Scan for the cell matching the given text and deliver its (X, Y) coordinate at center. 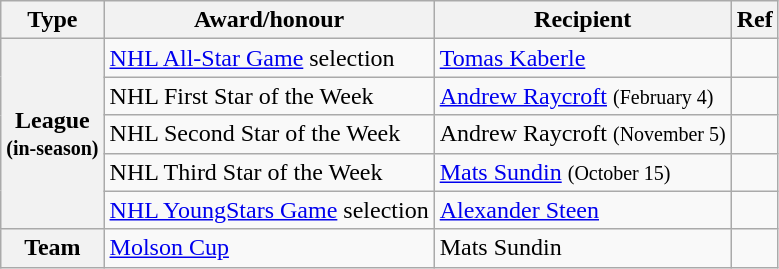
Mats Sundin (October 15) (582, 172)
Award/honour (269, 20)
Recipient (582, 20)
Andrew Raycroft (November 5) (582, 134)
League(in-season) (52, 134)
NHL Second Star of the Week (269, 134)
Type (52, 20)
Alexander Steen (582, 210)
Tomas Kaberle (582, 58)
NHL Third Star of the Week (269, 172)
Molson Cup (269, 248)
NHL First Star of the Week (269, 96)
Team (52, 248)
Mats Sundin (582, 248)
Ref (754, 20)
NHL YoungStars Game selection (269, 210)
NHL All-Star Game selection (269, 58)
Andrew Raycroft (February 4) (582, 96)
